Determine the (x, y) coordinate at the center of the cell enclosing the given text.  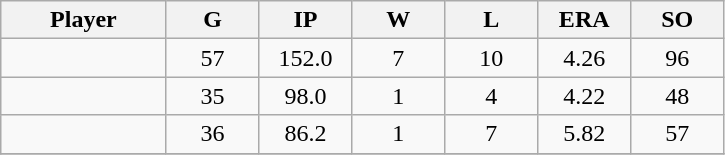
152.0 (306, 58)
98.0 (306, 96)
36 (212, 134)
W (398, 20)
86.2 (306, 134)
5.82 (584, 134)
IP (306, 20)
10 (492, 58)
35 (212, 96)
Player (84, 20)
4 (492, 96)
96 (678, 58)
SO (678, 20)
G (212, 20)
4.22 (584, 96)
L (492, 20)
48 (678, 96)
4.26 (584, 58)
ERA (584, 20)
